Pinpoint the cell where the given text exists, returning its (X, Y) midpoint coordinate. 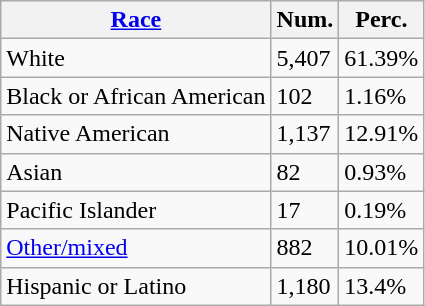
Hispanic or Latino (136, 286)
82 (305, 172)
882 (305, 248)
Other/mixed (136, 248)
Asian (136, 172)
17 (305, 210)
5,407 (305, 58)
1.16% (382, 96)
Black or African American (136, 96)
0.19% (382, 210)
Native American (136, 134)
1,180 (305, 286)
1,137 (305, 134)
Perc. (382, 20)
Pacific Islander (136, 210)
61.39% (382, 58)
12.91% (382, 134)
White (136, 58)
10.01% (382, 248)
102 (305, 96)
Num. (305, 20)
Race (136, 20)
0.93% (382, 172)
13.4% (382, 286)
